Output the (X, Y) coordinate of the center of the cell containing the given text.  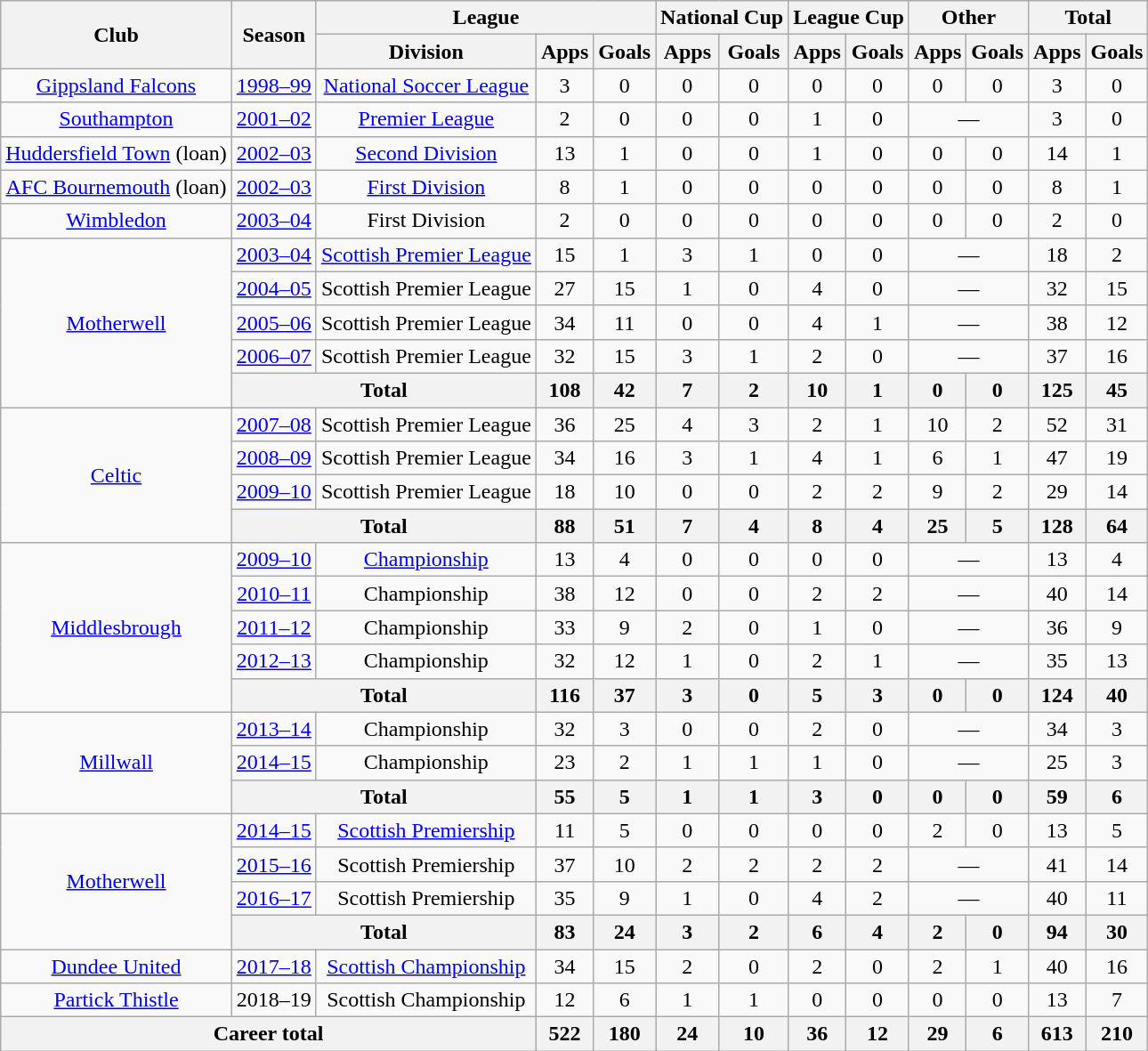
National Soccer League (425, 85)
522 (564, 1034)
League (486, 18)
League Cup (849, 18)
64 (1117, 526)
2007–08 (274, 424)
Second Division (425, 153)
116 (564, 695)
94 (1057, 932)
47 (1057, 458)
Huddersfield Town (loan) (117, 153)
Premier League (425, 119)
2001–02 (274, 119)
Season (274, 35)
Club (117, 35)
19 (1117, 458)
41 (1057, 864)
83 (564, 932)
124 (1057, 695)
2016–17 (274, 898)
2008–09 (274, 458)
51 (625, 526)
59 (1057, 796)
27 (564, 288)
42 (625, 390)
88 (564, 526)
Celtic (117, 475)
2011–12 (274, 627)
AFC Bournemouth (loan) (117, 187)
Division (425, 52)
128 (1057, 526)
55 (564, 796)
52 (1057, 424)
National Cup (723, 18)
2015–16 (274, 864)
Middlesbrough (117, 627)
2010–11 (274, 594)
Dundee United (117, 966)
2013–14 (274, 729)
Wimbledon (117, 221)
45 (1117, 390)
2006–07 (274, 356)
Millwall (117, 763)
Other (968, 18)
Partick Thistle (117, 1000)
Gippsland Falcons (117, 85)
125 (1057, 390)
108 (564, 390)
2012–13 (274, 661)
1998–99 (274, 85)
210 (1117, 1034)
30 (1117, 932)
33 (564, 627)
Southampton (117, 119)
613 (1057, 1034)
23 (564, 763)
2018–19 (274, 1000)
2004–05 (274, 288)
2005–06 (274, 322)
31 (1117, 424)
Career total (269, 1034)
2017–18 (274, 966)
180 (625, 1034)
